From the cell containing the given text, extract its center point as [X, Y] coordinate. 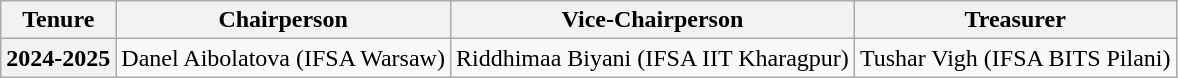
2024-2025 [58, 58]
Treasurer [1015, 20]
Riddhimaa Biyani (IFSA IIT Kharagpur) [652, 58]
Chairperson [284, 20]
Vice-Chairperson [652, 20]
Tushar Vigh (IFSA BITS Pilani) [1015, 58]
Tenure [58, 20]
Danel Aibolatova (IFSA Warsaw) [284, 58]
